From the cell containing the given text, extract its center point as (x, y) coordinate. 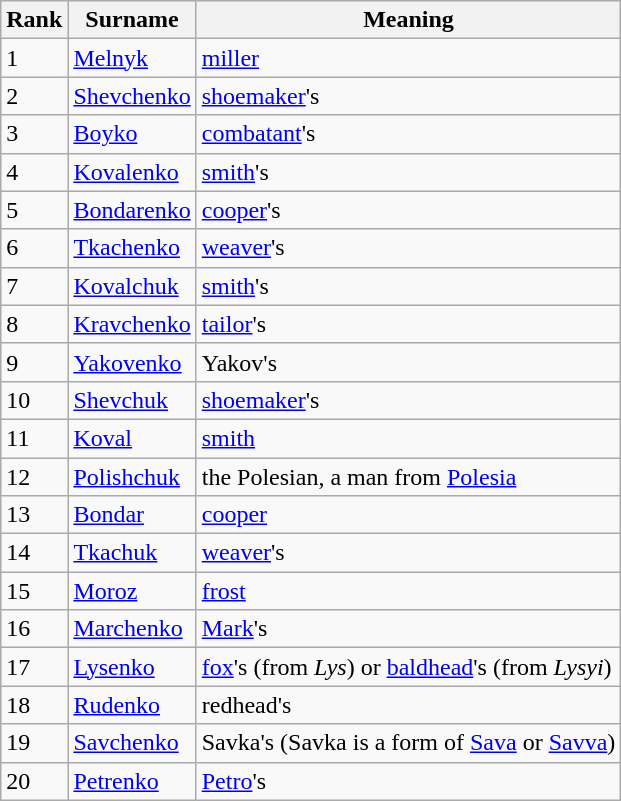
10 (34, 400)
11 (34, 438)
Moroz (132, 591)
Surname (132, 20)
18 (34, 705)
5 (34, 210)
Yakov's (408, 362)
miller (408, 58)
17 (34, 667)
Bondarenko (132, 210)
Melnyk (132, 58)
16 (34, 629)
20 (34, 781)
Yakovenko (132, 362)
Marchenko (132, 629)
Boyko (132, 134)
Savka's (Savka is a form of Sava or Savva) (408, 743)
redhead's (408, 705)
Tkachuk (132, 553)
Rank (34, 20)
3 (34, 134)
Petrenko (132, 781)
Shevchuk (132, 400)
tailor's (408, 324)
Tkachenko (132, 248)
Koval (132, 438)
Shevchenko (132, 96)
6 (34, 248)
Mark's (408, 629)
Rudenko (132, 705)
frost (408, 591)
Lysenko (132, 667)
the Polesian, a man from Polesia (408, 477)
13 (34, 515)
4 (34, 172)
combatant's (408, 134)
Polishchuk (132, 477)
Kravchenko (132, 324)
cooper's (408, 210)
8 (34, 324)
2 (34, 96)
Bondar (132, 515)
Savchenko (132, 743)
15 (34, 591)
Petro's (408, 781)
Kovalchuk (132, 286)
12 (34, 477)
19 (34, 743)
1 (34, 58)
cooper (408, 515)
smith (408, 438)
9 (34, 362)
Kovalenko (132, 172)
7 (34, 286)
14 (34, 553)
Meaning (408, 20)
fox's (from Lys) or baldhead's (from Lysyi) (408, 667)
